Determine the (X, Y) coordinate at the center of the cell enclosing the given text.  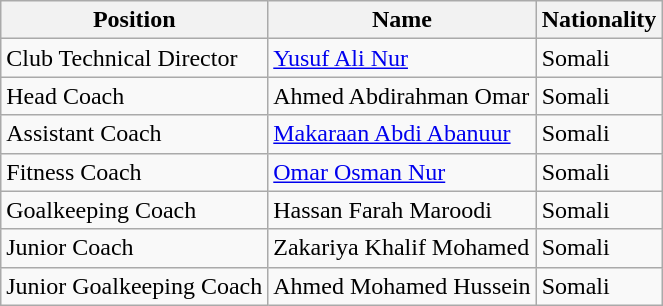
Junior Goalkeeping Coach (134, 286)
Hassan Farah Maroodi (402, 210)
Name (402, 20)
Position (134, 20)
Fitness Coach (134, 172)
Club Technical Director (134, 58)
Junior Coach (134, 248)
Omar Osman Nur (402, 172)
Assistant Coach (134, 134)
Ahmed Mohamed Hussein (402, 286)
Makaraan Abdi Abanuur (402, 134)
Ahmed Abdirahman Omar (402, 96)
Yusuf Ali Nur (402, 58)
Zakariya Khalif Mohamed (402, 248)
Goalkeeping Coach (134, 210)
Nationality (599, 20)
Head Coach (134, 96)
